Find where the given text appears and provide that cell's center as (x, y) coordinate. 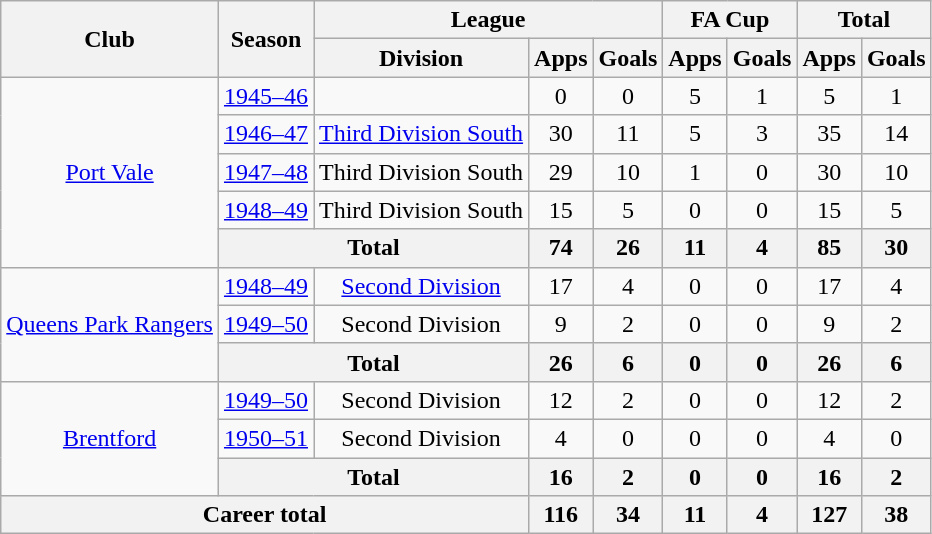
Club (110, 39)
127 (829, 515)
Career total (265, 515)
Division (422, 58)
1946–47 (266, 134)
1947–48 (266, 172)
116 (561, 515)
85 (829, 248)
Brentford (110, 438)
35 (829, 134)
FA Cup (730, 20)
74 (561, 248)
1950–51 (266, 438)
Queens Park Rangers (110, 324)
34 (628, 515)
Season (266, 39)
29 (561, 172)
38 (896, 515)
League (488, 20)
3 (762, 134)
14 (896, 134)
Port Vale (110, 172)
1945–46 (266, 96)
